Return [x, y] of the center of cell containing provided text 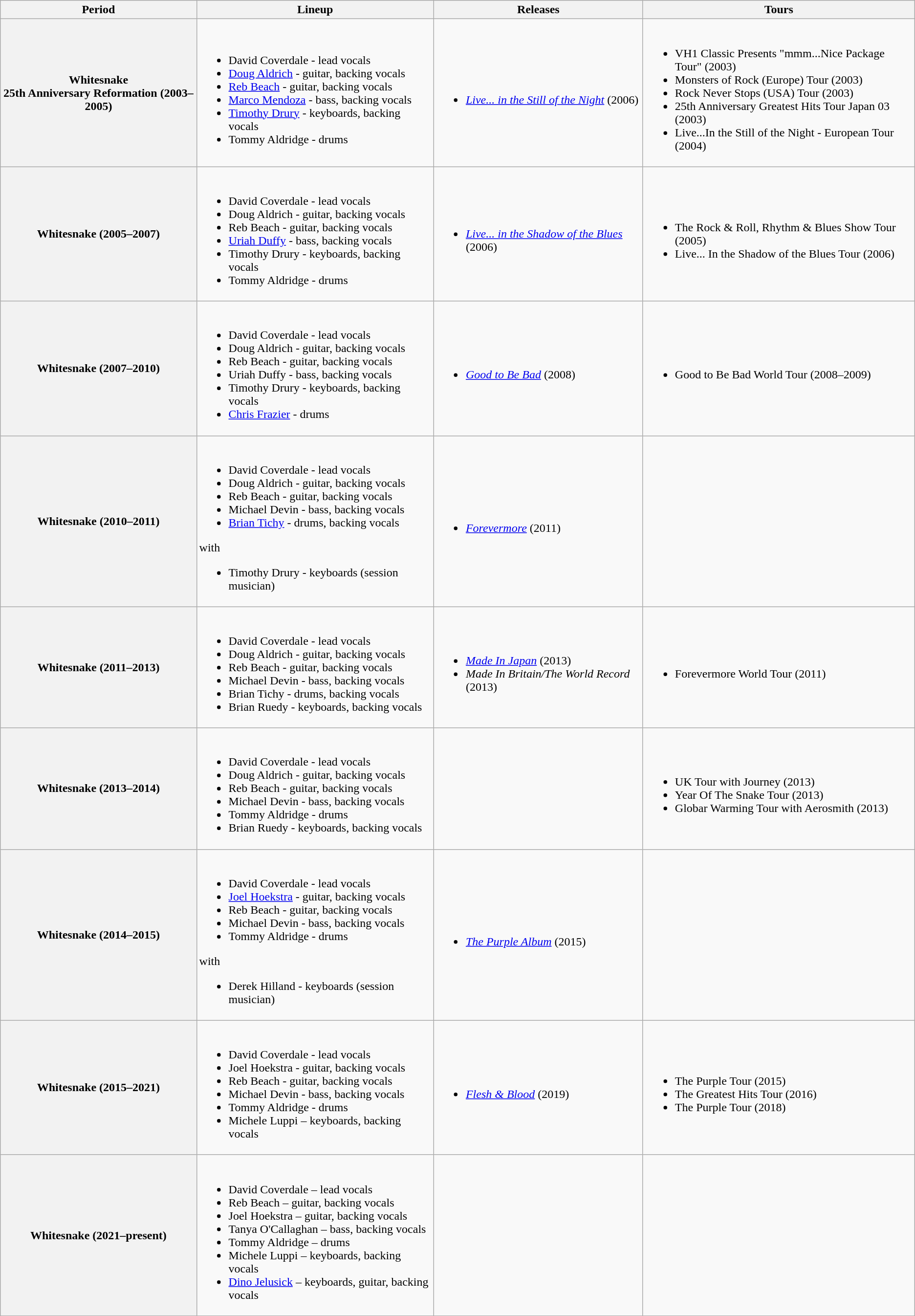
The Rock & Roll, Rhythm & Blues Show Tour (2005)Live... In the Shadow of the Blues Tour (2006) [779, 234]
Whitesnake (2014–2015) [99, 935]
Forevermore World Tour (2011) [779, 667]
Period [99, 10]
Whitesnake (2021–present) [99, 1235]
UK Tour with Journey (2013)Year Of The Snake Tour (2013)Globar Warming Tour with Aerosmith (2013) [779, 789]
Whitesnake (2011–2013) [99, 667]
Good to Be Bad (2008) [538, 369]
Tours [779, 10]
Good to Be Bad World Tour (2008–2009) [779, 369]
Whitesnake (2015–2021) [99, 1087]
The Purple Album (2015) [538, 935]
The Purple Tour (2015)The Greatest Hits Tour (2016)The Purple Tour (2018) [779, 1087]
Releases [538, 10]
Live... in the Shadow of the Blues (2006) [538, 234]
Flesh & Blood (2019) [538, 1087]
Whitesnake (2005–2007) [99, 234]
Whitesnake (2007–2010) [99, 369]
Forevermore (2011) [538, 521]
Live... in the Still of the Night (2006) [538, 93]
Whitesnake (2013–2014) [99, 789]
Whitesnake25th Anniversary Reformation (2003–2005) [99, 93]
Lineup [315, 10]
Made In Japan (2013)Made In Britain/The World Record (2013) [538, 667]
Whitesnake (2010–2011) [99, 521]
